Capture the cell that displays the provided text and extract its [x, y] central coordinate. 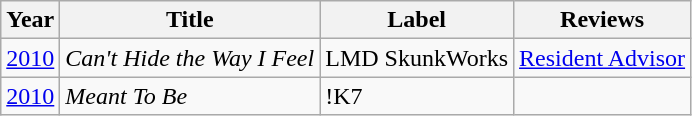
Resident Advisor [602, 58]
LMD SkunkWorks [417, 58]
Label [417, 20]
!K7 [417, 96]
Title [190, 20]
Year [30, 20]
Can't Hide the Way I Feel [190, 58]
Meant To Be [190, 96]
Reviews [602, 20]
